Identify which cell holds the provided text, then report its [X, Y] central coordinate. 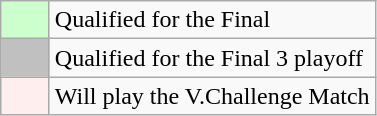
Qualified for the Final 3 playoff [212, 58]
Qualified for the Final [212, 20]
Will play the V.Challenge Match [212, 96]
